Find where the given text appears and provide that cell's center as [X, Y] coordinate. 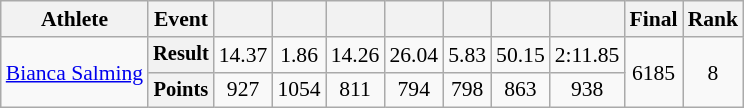
14.26 [356, 55]
811 [356, 90]
1.86 [298, 55]
1054 [298, 90]
2:11.85 [588, 55]
14.37 [244, 55]
794 [414, 90]
Athlete [74, 19]
6185 [653, 72]
26.04 [414, 55]
863 [520, 90]
Result [181, 55]
927 [244, 90]
Points [181, 90]
Rank [714, 19]
Final [653, 19]
5.83 [467, 55]
798 [467, 90]
50.15 [520, 55]
938 [588, 90]
Event [181, 19]
Bianca Salming [74, 72]
8 [714, 72]
